Pinpoint the cell where the given text exists, returning its [x, y] midpoint coordinate. 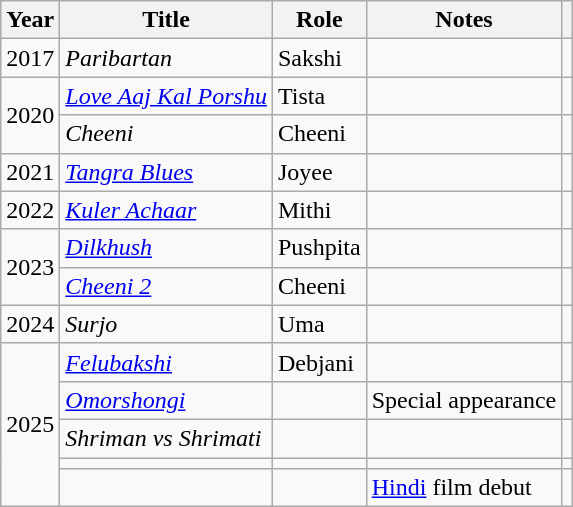
Felubakshi [166, 362]
Shriman vs Shrimati [166, 438]
Kuler Achaar [166, 210]
Debjani [319, 362]
2020 [30, 115]
Pushpita [319, 248]
Omorshongi [166, 400]
Hindi film debut [464, 488]
Role [319, 20]
Sakshi [319, 58]
Joyee [319, 172]
2023 [30, 267]
Notes [464, 20]
Year [30, 20]
2024 [30, 324]
Love Aaj Kal Porshu [166, 96]
Tista [319, 96]
Cheeni 2 [166, 286]
Mithi [319, 210]
2022 [30, 210]
Title [166, 20]
Tangra Blues [166, 172]
Paribartan [166, 58]
2017 [30, 58]
Dilkhush [166, 248]
2021 [30, 172]
Surjo [166, 324]
Uma [319, 324]
2025 [30, 424]
Special appearance [464, 400]
